Output the (X, Y) coordinate of the center of the cell containing the given text.  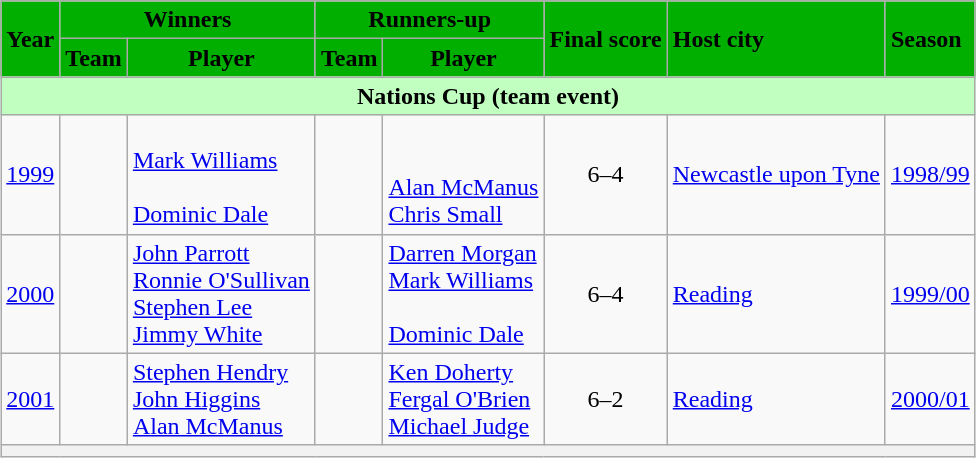
Final score (606, 39)
Season (930, 39)
Ken DohertyFergal O'BrienMichael Judge (464, 399)
Stephen HendryJohn HigginsAlan McManus (221, 399)
Alan McManusChris Small (464, 174)
Darren MorganMark WilliamsDominic Dale (464, 294)
2000/01 (930, 399)
2000 (30, 294)
Mark WilliamsDominic Dale (221, 174)
2001 (30, 399)
Runners-up (430, 20)
1998/99 (930, 174)
6–2 (606, 399)
Year (30, 39)
1999/00 (930, 294)
Nations Cup (team event) (488, 96)
Host city (776, 39)
John ParrottRonnie O'SullivanStephen LeeJimmy White (221, 294)
Winners (188, 20)
1999 (30, 174)
Newcastle upon Tyne (776, 174)
